Determine the [x, y] coordinate at the center of the cell enclosing the given text.  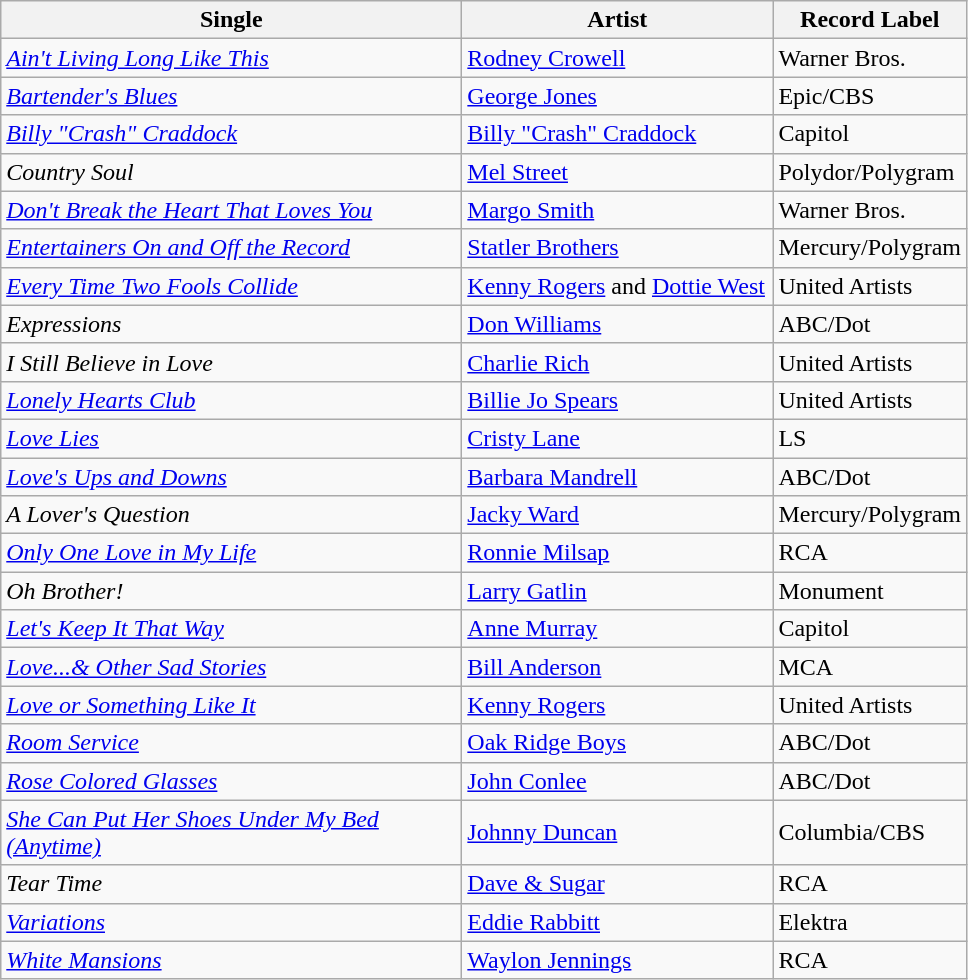
Ronnie Milsap [618, 553]
Dave & Sugar [618, 884]
Kenny Rogers [618, 705]
Waylon Jennings [618, 960]
Larry Gatlin [618, 591]
Don't Break the Heart That Loves You [232, 210]
Expressions [232, 324]
Let's Keep It That Way [232, 629]
Elektra [870, 922]
George Jones [618, 96]
Love or Something Like It [232, 705]
Monument [870, 591]
MCA [870, 667]
Columbia/CBS [870, 832]
Lonely Hearts Club [232, 400]
Anne Murray [618, 629]
Don Williams [618, 324]
Jacky Ward [618, 515]
Record Label [870, 20]
Tear Time [232, 884]
Single [232, 20]
Billie Jo Spears [618, 400]
Epic/CBS [870, 96]
Charlie Rich [618, 362]
Love's Ups and Downs [232, 477]
Room Service [232, 743]
Kenny Rogers and Dottie West [618, 286]
Rodney Crowell [618, 58]
LS [870, 438]
Cristy Lane [618, 438]
Love Lies [232, 438]
Every Time Two Fools Collide [232, 286]
Love...& Other Sad Stories [232, 667]
Mel Street [618, 172]
Bill Anderson [618, 667]
Variations [232, 922]
Entertainers On and Off the Record [232, 248]
John Conlee [618, 781]
Bartender's Blues [232, 96]
Artist [618, 20]
White Mansions [232, 960]
Barbara Mandrell [618, 477]
Polydor/Polygram [870, 172]
I Still Believe in Love [232, 362]
Statler Brothers [618, 248]
Eddie Rabbitt [618, 922]
A Lover's Question [232, 515]
Rose Colored Glasses [232, 781]
Only One Love in My Life [232, 553]
Oak Ridge Boys [618, 743]
Margo Smith [618, 210]
Country Soul [232, 172]
Ain't Living Long Like This [232, 58]
Oh Brother! [232, 591]
She Can Put Her Shoes Under My Bed (Anytime) [232, 832]
Johnny Duncan [618, 832]
